Search for the cell housing the specified text and yield its (X, Y) center coordinate. 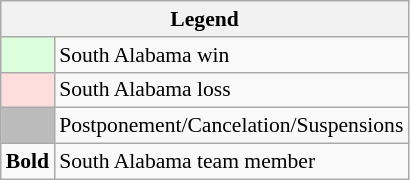
South Alabama team member (231, 162)
South Alabama win (231, 55)
South Alabama loss (231, 90)
Bold (28, 162)
Postponement/Cancelation/Suspensions (231, 126)
Legend (205, 19)
